Scan for the cell matching the given text and deliver its [x, y] coordinate at center. 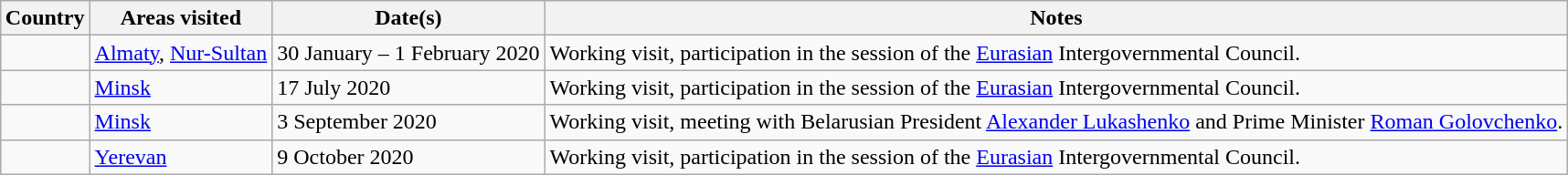
17 July 2020 [408, 87]
30 January – 1 February 2020 [408, 53]
Working visit, meeting with Belarusian President Alexander Lukashenko and Prime Minister Roman Golovchenko. [1056, 122]
Areas visited [181, 18]
Almaty, Nur-Sultan [181, 53]
Notes [1056, 18]
9 October 2020 [408, 157]
Date(s) [408, 18]
Yerevan [181, 157]
3 September 2020 [408, 122]
Country [45, 18]
